For the text-containing cell, return its midpoint in (X, Y) coordinate format. 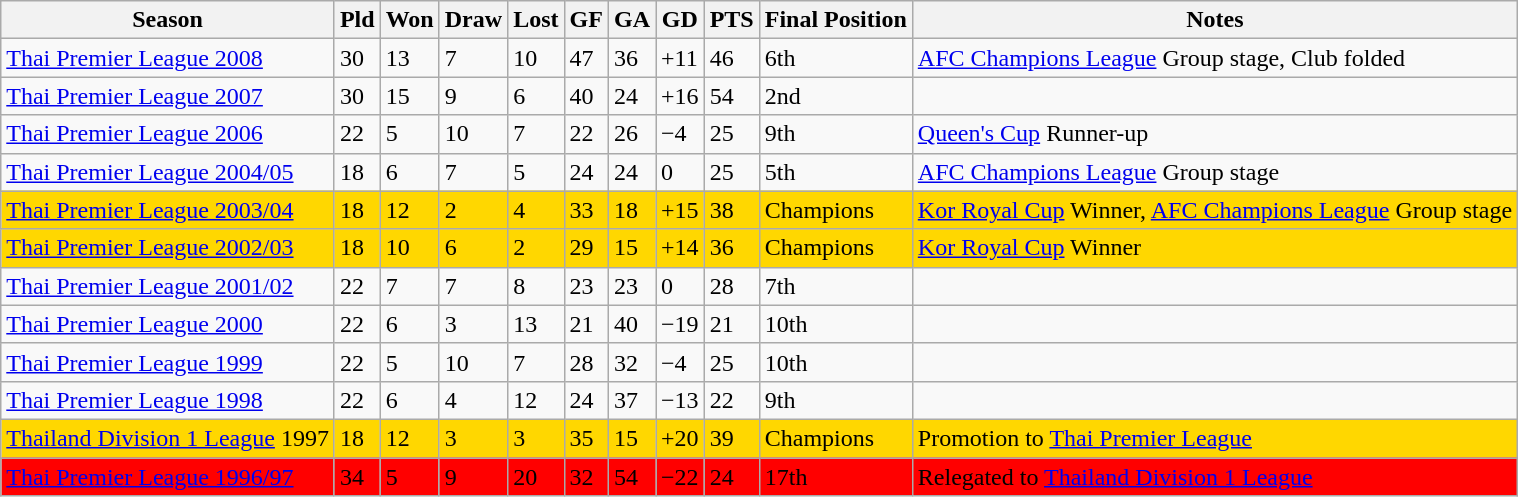
26 (632, 134)
Thai Premier League 2002/03 (168, 248)
Final Position (836, 20)
Season (168, 20)
6th (836, 58)
46 (732, 58)
+11 (680, 58)
Queen's Cup Runner-up (1214, 134)
+15 (680, 210)
47 (586, 58)
20 (536, 477)
33 (586, 210)
Thai Premier League 1999 (168, 362)
Relegated to Thailand Division 1 League (1214, 477)
Thailand Division 1 League 1997 (168, 438)
PTS (732, 20)
Promotion to Thai Premier League (1214, 438)
Thai Premier League 2003/04 (168, 210)
Draw (473, 20)
Pld (357, 20)
29 (586, 248)
Thai Premier League 2008 (168, 58)
5th (836, 172)
Notes (1214, 20)
2nd (836, 96)
−22 (680, 477)
AFC Champions League Group stage, Club folded (1214, 58)
+16 (680, 96)
Thai Premier League 1998 (168, 400)
7th (836, 286)
Thai Premier League 2000 (168, 324)
8 (536, 286)
GA (632, 20)
Thai Premier League 2004/05 (168, 172)
+20 (680, 438)
−19 (680, 324)
37 (632, 400)
35 (586, 438)
34 (357, 477)
+14 (680, 248)
AFC Champions League Group stage (1214, 172)
Thai Premier League 2001/02 (168, 286)
GF (586, 20)
Kor Royal Cup Winner, AFC Champions League Group stage (1214, 210)
GD (680, 20)
Thai Premier League 2007 (168, 96)
17th (836, 477)
39 (732, 438)
−13 (680, 400)
Lost (536, 20)
Thai Premier League 1996/97 (168, 477)
38 (732, 210)
Won (410, 20)
Kor Royal Cup Winner (1214, 248)
Thai Premier League 2006 (168, 134)
